Extract the (X, Y) coordinate from the center of the cell holding the provided text.  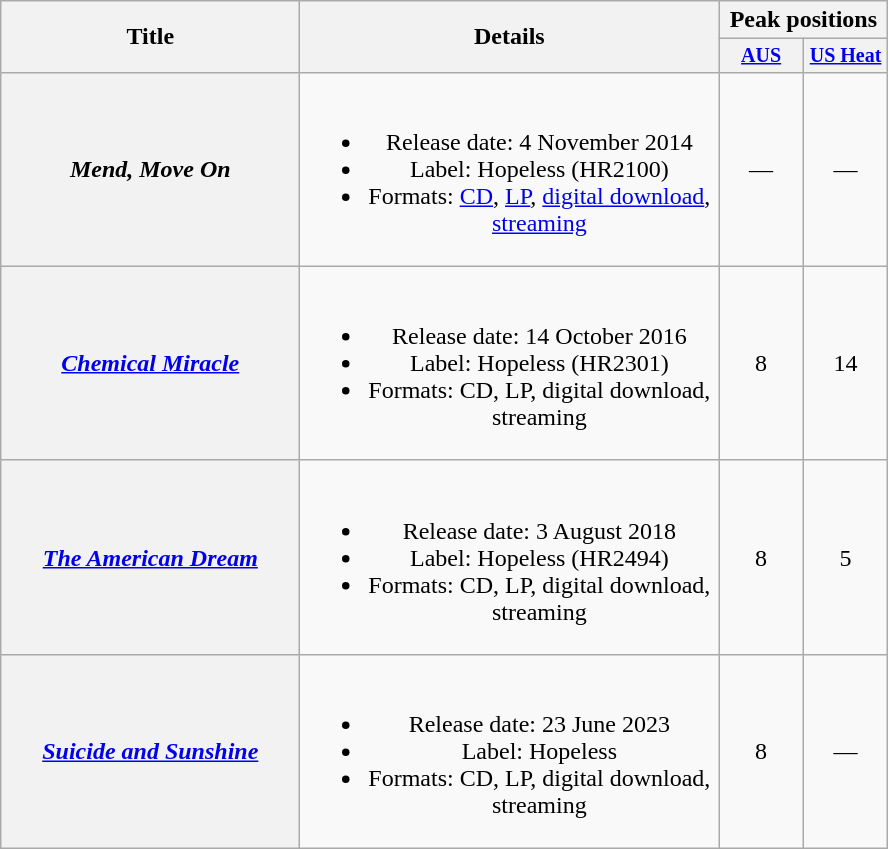
The American Dream (150, 557)
Suicide and Sunshine (150, 751)
Details (510, 37)
AUS (761, 56)
Peak positions (804, 20)
Release date: 3 August 2018Label: Hopeless (HR2494)Formats: CD, LP, digital download, streaming (510, 557)
Mend, Move On (150, 169)
Release date: 23 June 2023Label: HopelessFormats: CD, LP, digital download, streaming (510, 751)
5 (845, 557)
Chemical Miracle (150, 363)
Release date: 4 November 2014Label: Hopeless (HR2100)Formats: CD, LP, digital download, streaming (510, 169)
14 (845, 363)
US Heat (845, 56)
Release date: 14 October 2016Label: Hopeless (HR2301)Formats: CD, LP, digital download, streaming (510, 363)
Title (150, 37)
